For the text-containing cell, return its midpoint in (X, Y) coordinate format. 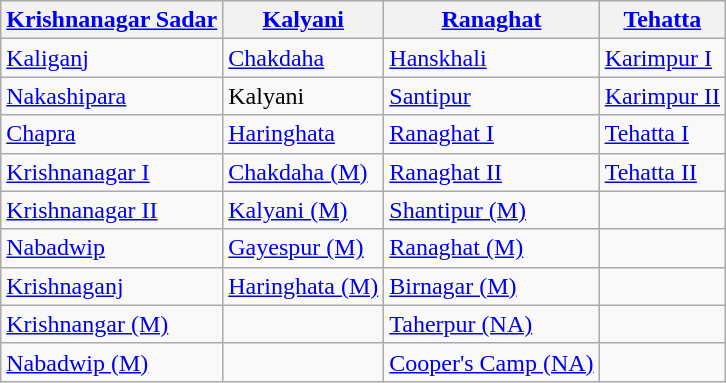
Ranaghat I (492, 134)
Chapra (112, 134)
Birnagar (M) (492, 286)
Cooper's Camp (NA) (492, 362)
Ranaghat II (492, 172)
Nabadwip (M) (112, 362)
Ranaghat (M) (492, 248)
Gayespur (M) (304, 248)
Hanskhali (492, 58)
Krishnanagar Sadar (112, 20)
Kalyani (M) (304, 210)
Karimpur I (662, 58)
Krishnaganj (112, 286)
Krishnangar (M) (112, 324)
Ranaghat (492, 20)
Karimpur II (662, 96)
Taherpur (NA) (492, 324)
Nabadwip (112, 248)
Tehatta I (662, 134)
Shantipur (M) (492, 210)
Haringhata (304, 134)
Chakdaha (304, 58)
Nakashipara (112, 96)
Krishnanagar I (112, 172)
Santipur (492, 96)
Chakdaha (M) (304, 172)
Kaliganj (112, 58)
Tehatta II (662, 172)
Krishnanagar II (112, 210)
Tehatta (662, 20)
Haringhata (M) (304, 286)
